Return [X, Y] of the center of cell containing provided text 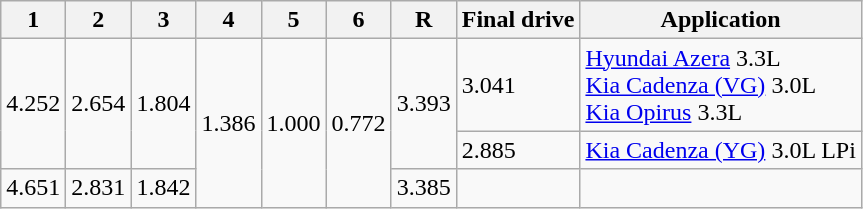
2 [98, 20]
3.385 [424, 188]
3.041 [518, 85]
4.651 [34, 188]
Final drive [518, 20]
1.000 [294, 123]
2.885 [518, 150]
Application [720, 20]
3.393 [424, 104]
1 [34, 20]
1.842 [164, 188]
Kia Cadenza (YG) 3.0L LPi [720, 150]
1.804 [164, 104]
1.386 [228, 123]
2.654 [98, 104]
5 [294, 20]
2.831 [98, 188]
R [424, 20]
6 [358, 20]
3 [164, 20]
4.252 [34, 104]
Hyundai Azera 3.3LKia Cadenza (VG) 3.0LKia Opirus 3.3L [720, 85]
4 [228, 20]
0.772 [358, 123]
